Detect which cell encompasses the target text, then output its [X, Y] center coordinate. 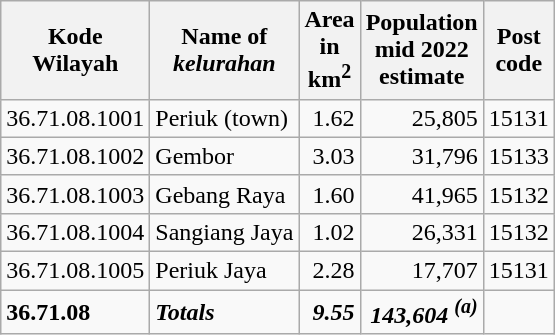
Name of kelurahan [224, 50]
36.71.08.1002 [76, 156]
Populationmid 2022estimate [422, 50]
Totals [224, 312]
36.71.08.1001 [76, 118]
36.71.08.1005 [76, 271]
Gembor [224, 156]
Postcode [518, 50]
36.71.08.1004 [76, 232]
1.60 [330, 194]
Sangiang Jaya [224, 232]
41,965 [422, 194]
9.55 [330, 312]
Kode Wilayah [76, 50]
31,796 [422, 156]
17,707 [422, 271]
36.71.08 [76, 312]
36.71.08.1003 [76, 194]
2.28 [330, 271]
Periuk (town) [224, 118]
26,331 [422, 232]
143,604 (a) [422, 312]
1.02 [330, 232]
25,805 [422, 118]
1.62 [330, 118]
15133 [518, 156]
3.03 [330, 156]
Gebang Raya [224, 194]
Periuk Jaya [224, 271]
Area in km2 [330, 50]
